Output the (x, y) coordinate of the center of the cell containing the given text.  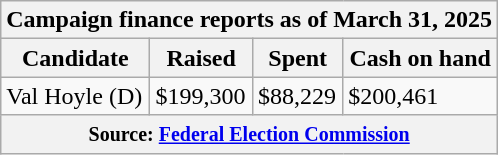
$199,300 (202, 96)
Spent (297, 58)
Cash on hand (420, 58)
Candidate (76, 58)
$88,229 (297, 96)
$200,461 (420, 96)
Campaign finance reports as of March 31, 2025 (250, 20)
Raised (202, 58)
Source: Federal Election Commission (250, 134)
Val Hoyle (D) (76, 96)
